Determine the (x, y) coordinate at the center of the cell enclosing the given text.  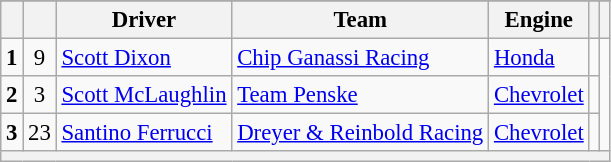
2 (12, 95)
Team Penske (360, 95)
1 (12, 58)
Dreyer & Reinbold Racing (360, 133)
Engine (539, 20)
Scott Dixon (144, 58)
Honda (539, 58)
Team (360, 20)
9 (40, 58)
Driver (144, 20)
Chip Ganassi Racing (360, 58)
Santino Ferrucci (144, 133)
23 (40, 133)
Scott McLaughlin (144, 95)
